Return (x, y) of the center of cell containing provided text 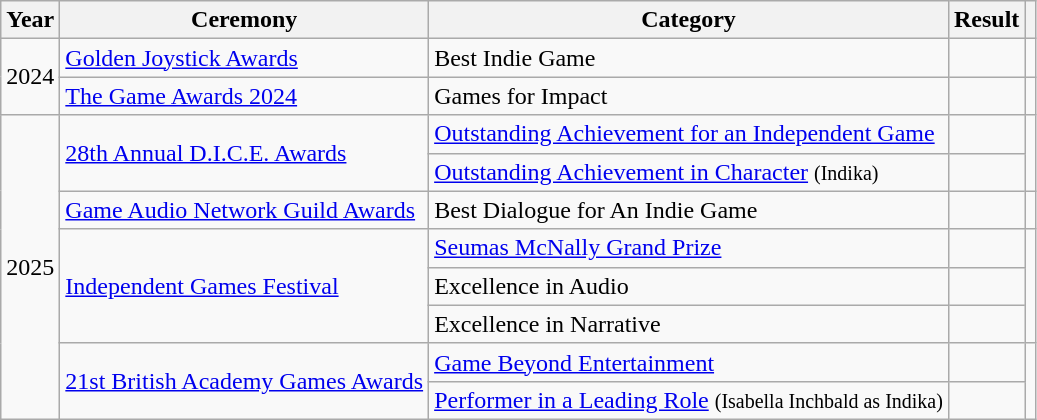
Game Beyond Entertainment (689, 362)
Best Indie Game (689, 58)
Golden Joystick Awards (244, 58)
2025 (30, 267)
The Game Awards 2024 (244, 96)
28th Annual D.I.C.E. Awards (244, 153)
Best Dialogue for An Indie Game (689, 210)
Category (689, 20)
2024 (30, 77)
Result (986, 20)
Year (30, 20)
Game Audio Network Guild Awards (244, 210)
Excellence in Audio (689, 286)
Outstanding Achievement in Character (Indika) (689, 172)
Seumas McNally Grand Prize (689, 248)
21st British Academy Games Awards (244, 381)
Independent Games Festival (244, 286)
Outstanding Achievement for an Independent Game (689, 134)
Performer in a Leading Role (Isabella Inchbald as Indika) (689, 400)
Ceremony (244, 20)
Excellence in Narrative (689, 324)
Games for Impact (689, 96)
